From the cell containing the given text, extract its center point as (x, y) coordinate. 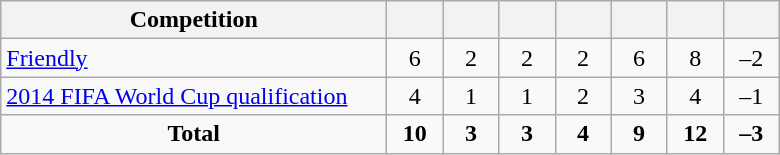
8 (695, 58)
–2 (751, 58)
–1 (751, 96)
Total (194, 134)
–3 (751, 134)
9 (639, 134)
Competition (194, 20)
2014 FIFA World Cup qualification (194, 96)
Friendly (194, 58)
10 (415, 134)
12 (695, 134)
